From the cell containing the given text, extract its center point as [x, y] coordinate. 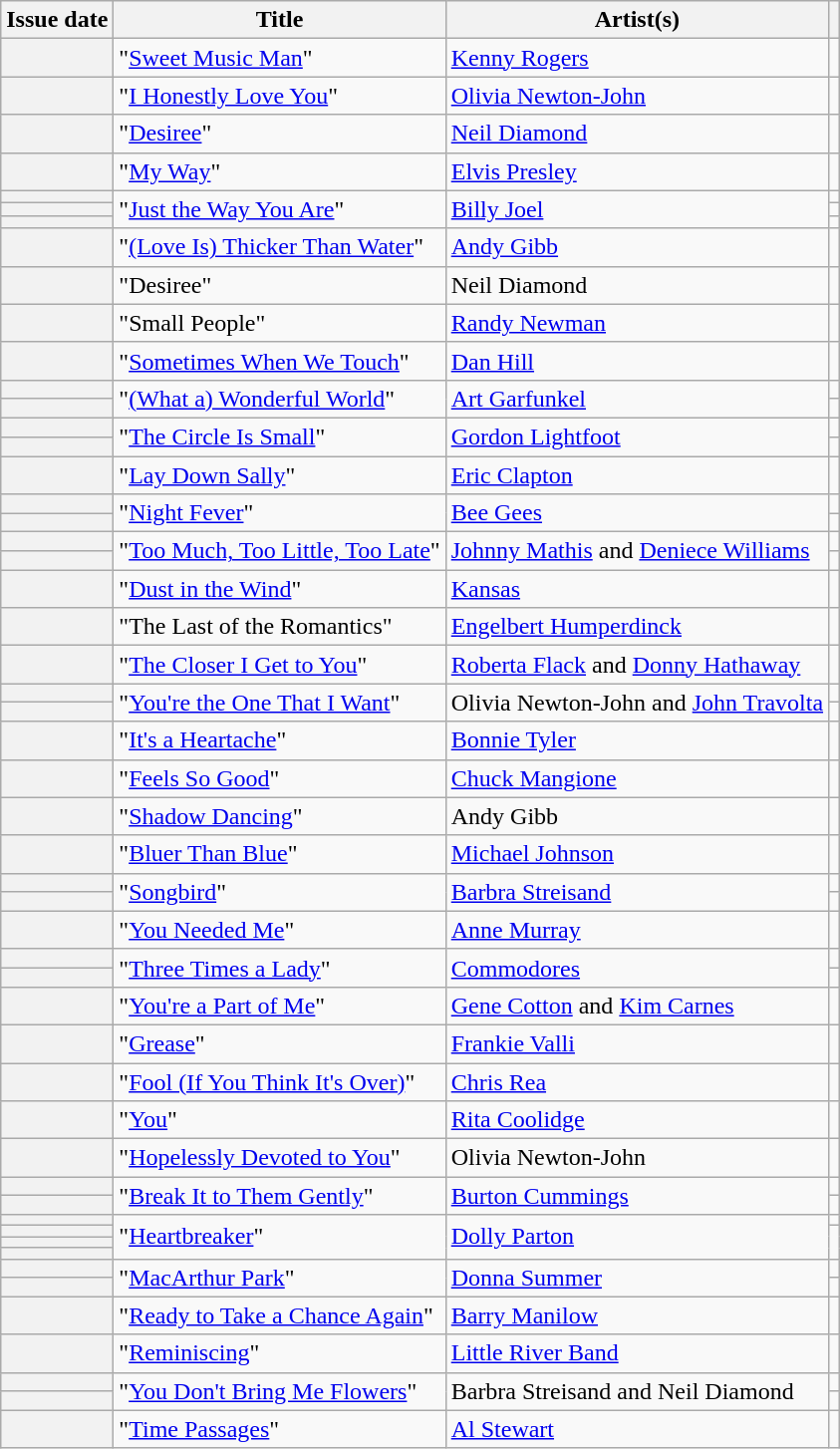
Engelbert Humperdinck [637, 627]
Anne Murray [637, 930]
Roberta Flack and Donny Hathaway [637, 665]
Rita Coolidge [637, 1120]
Gene Cotton and Kim Carnes [637, 1006]
"Small People" [279, 323]
"You" [279, 1120]
Artist(s) [637, 20]
"Lay Down Sally" [279, 475]
Gordon Lightfoot [637, 436]
Chuck Mangione [637, 778]
Kansas [637, 589]
"Bluer Than Blue" [279, 854]
Bee Gees [637, 513]
"Dust in the Wind" [279, 589]
Title [279, 20]
"Fool (If You Think It's Over)" [279, 1081]
"I Honestly Love You" [279, 96]
"Reminiscing" [279, 1353]
Issue date [58, 20]
Al Stewart [637, 1429]
Art Garfunkel [637, 399]
"You're a Part of Me" [279, 1006]
Little River Band [637, 1353]
"You're the One That I Want" [279, 703]
Barbra Streisand and Neil Diamond [637, 1391]
"Sweet Music Man" [279, 58]
"Grease" [279, 1043]
"The Circle Is Small" [279, 436]
"MacArthur Park" [279, 1278]
Randy Newman [637, 323]
"Ready to Take a Chance Again" [279, 1315]
Kenny Rogers [637, 58]
"My Way" [279, 171]
Billy Joel [637, 209]
Dolly Parton [637, 1237]
Burton Cummings [637, 1196]
"The Closer I Get to You" [279, 665]
"The Last of the Romantics" [279, 627]
"Feels So Good" [279, 778]
Johnny Mathis and Deniece Williams [637, 551]
"Shadow Dancing" [279, 816]
Olivia Newton-John and John Travolta [637, 703]
"Sometimes When We Touch" [279, 361]
Michael Johnson [637, 854]
"Heartbreaker" [279, 1237]
Chris Rea [637, 1081]
"You Needed Me" [279, 930]
"Break It to Them Gently" [279, 1196]
"Night Fever" [279, 513]
"(Love Is) Thicker Than Water" [279, 247]
Bonnie Tyler [637, 740]
"You Don't Bring Me Flowers" [279, 1391]
"Hopelessly Devoted to You" [279, 1158]
Dan Hill [637, 361]
Barbra Streisand [637, 892]
Donna Summer [637, 1278]
Commodores [637, 968]
"Time Passages" [279, 1429]
"Too Much, Too Little, Too Late" [279, 551]
Frankie Valli [637, 1043]
Barry Manilow [637, 1315]
"(What a) Wonderful World" [279, 399]
"Songbird" [279, 892]
"Three Times a Lady" [279, 968]
"It's a Heartache" [279, 740]
Eric Clapton [637, 475]
"Just the Way You Are" [279, 209]
Elvis Presley [637, 171]
